Provide the (X, Y) coordinate of the cell's center where the given text is located.  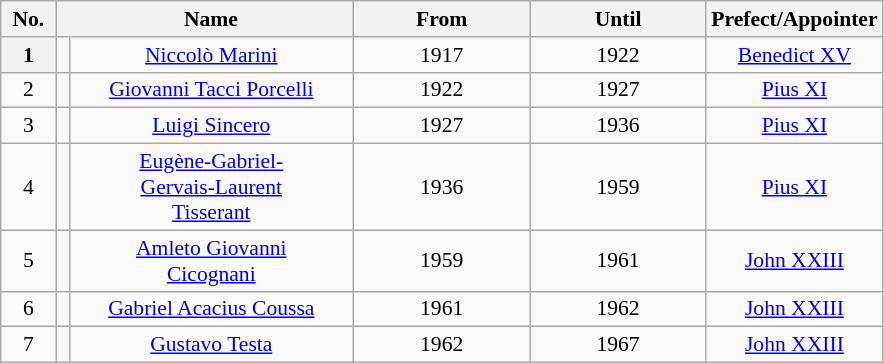
3 (28, 126)
1967 (618, 345)
From (441, 19)
Gabriel Acacius Coussa (211, 309)
Luigi Sincero (211, 126)
No. (28, 19)
4 (28, 188)
Niccolò Marini (211, 55)
6 (28, 309)
1 (28, 55)
1917 (441, 55)
5 (28, 260)
Eugène-Gabriel-Gervais-LaurentTisserant (211, 188)
7 (28, 345)
Giovanni Tacci Porcelli (211, 90)
Prefect/Appointer (794, 19)
Benedict XV (794, 55)
Gustavo Testa (211, 345)
Amleto GiovanniCicognani (211, 260)
Until (618, 19)
2 (28, 90)
Name (211, 19)
